From the cell containing the given text, extract its center point as (X, Y) coordinate. 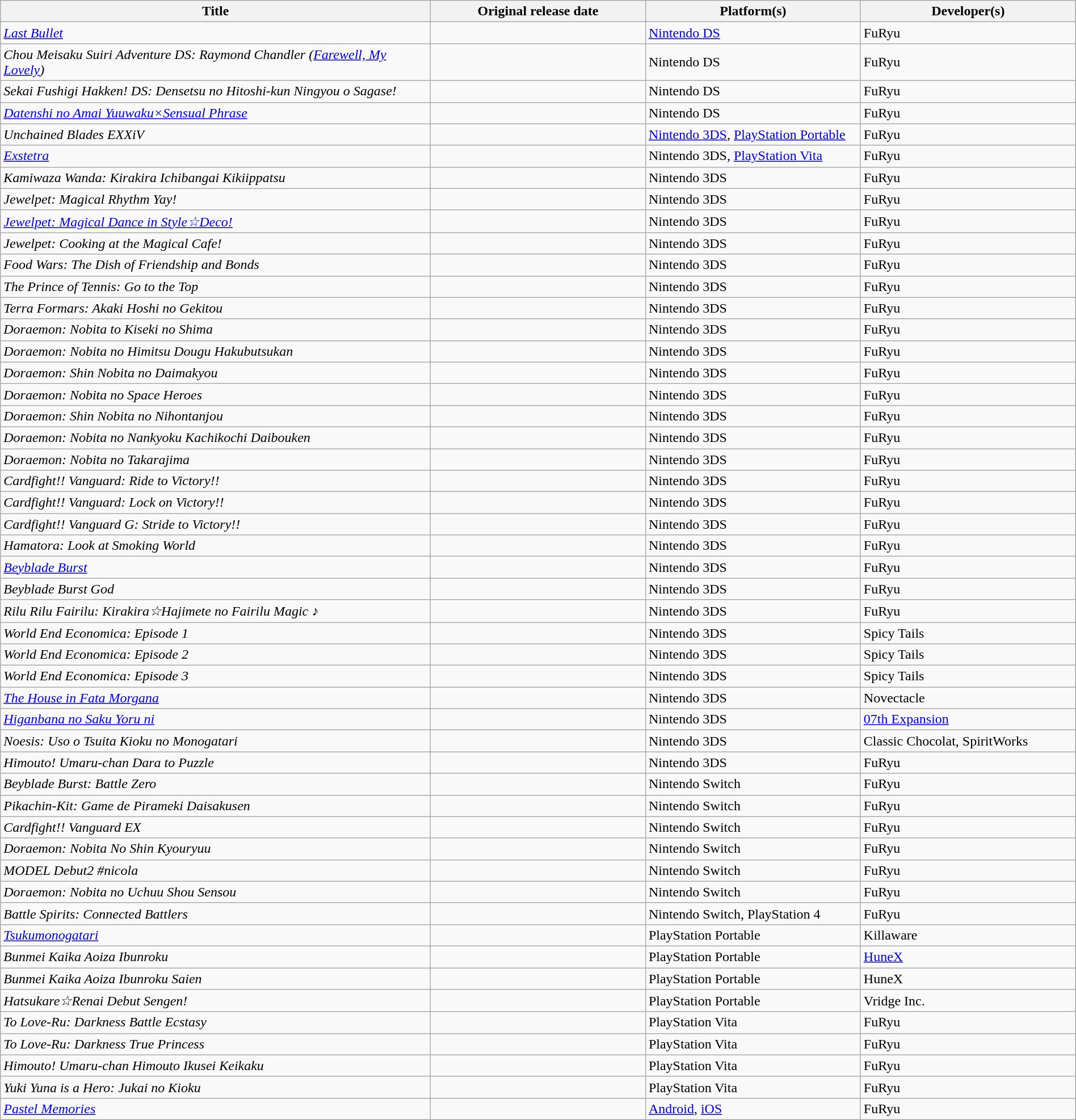
To Love-Ru: Darkness Battle Ecstasy (216, 1022)
Chou Meisaku Suiri Adventure DS: Raymond Chandler (Farewell, My Lovely) (216, 62)
MODEL Debut2 #nicola (216, 870)
Vridge Inc. (968, 1001)
Bunmei Kaika Aoiza Ibunroku Saien (216, 979)
World End Economica: Episode 3 (216, 676)
Sekai Fushigi Hakken! DS: Densetsu no Hitoshi-kun Ningyou o Sagase! (216, 91)
Noesis: Uso o Tsuita Kioku no Monogatari (216, 741)
Original release date (538, 11)
Bunmei Kaika Aoiza Ibunroku (216, 957)
Nintendo 3DS, PlayStation Portable (753, 134)
Cardfight!! Vanguard EX (216, 827)
Platform(s) (753, 11)
Pastel Memories (216, 1109)
Pikachin-Kit: Game de Pirameki Daisakusen (216, 806)
Hamatora: Look at Smoking World (216, 546)
Killaware (968, 935)
Doraemon: Nobita no Space Heroes (216, 394)
The House in Fata Morgana (216, 698)
Unchained Blades EXXiV (216, 134)
Beyblade Burst (216, 567)
Doraemon: Nobita no Himitsu Dougu Hakubutsukan (216, 351)
Doraemon: Nobita no Takarajima (216, 459)
Kamiwaza Wanda: Kirakira Ichibangai Kikiippatsu (216, 178)
Himouto! Umaru-chan Himouto Ikusei Keikaku (216, 1066)
Hatsukare☆Renai Debut Sengen! (216, 1001)
Cardfight!! Vanguard G: Stride to Victory!! (216, 524)
Developer(s) (968, 11)
Cardfight!! Vanguard: Lock on Victory!! (216, 503)
Classic Chocolat, SpiritWorks (968, 741)
Tsukumonogatari (216, 935)
Battle Spirits: Connected Battlers (216, 913)
To Love-Ru: Darkness True Princess (216, 1044)
Food Wars: The Dish of Friendship and Bonds (216, 265)
Terra Formars: Akaki Hoshi no Gekitou (216, 308)
The Prince of Tennis: Go to the Top (216, 287)
Nintendo Switch, PlayStation 4 (753, 913)
Higanbana no Saku Yoru ni (216, 719)
Beyblade Burst: Battle Zero (216, 784)
Exstetra (216, 156)
Doraemon: Shin Nobita no Nihontanjou (216, 416)
Title (216, 11)
Yuki Yuna is a Hero: Jukai no Kioku (216, 1087)
Last Bullet (216, 33)
Doraemon: Nobita to Kiseki no Shima (216, 330)
Rilu Rilu Fairilu: Kirakira☆Hajimete no Fairilu Magic ♪ (216, 611)
Jewelpet: Magical Rhythm Yay! (216, 199)
Nintendo 3DS, PlayStation Vita (753, 156)
Doraemon: Nobita No Shin Kyouryuu (216, 849)
07th Expansion (968, 719)
World End Economica: Episode 1 (216, 633)
Jewelpet: Cooking at the Magical Cafe! (216, 243)
Novectacle (968, 698)
Doraemon: Shin Nobita no Daimakyou (216, 373)
Himouto! Umaru-chan Dara to Puzzle (216, 763)
Cardfight!! Vanguard: Ride to Victory!! (216, 481)
Doraemon: Nobita no Uchuu Shou Sensou (216, 892)
Datenshi no Amai Yuuwaku×Sensual Phrase (216, 113)
Beyblade Burst God (216, 589)
Doraemon: Nobita no Nankyoku Kachikochi Daibouken (216, 437)
Android, iOS (753, 1109)
Jewelpet: Magical Dance in Style☆Deco! (216, 221)
World End Economica: Episode 2 (216, 655)
